Extract the (X, Y) coordinate from the center of the cell holding the provided text.  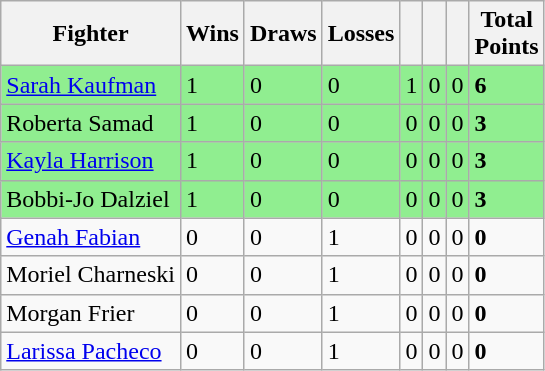
Losses (361, 34)
Kayla Harrison (91, 161)
Genah Fabian (91, 237)
Morgan Frier (91, 313)
Wins (212, 34)
Sarah Kaufman (91, 85)
6 (506, 85)
Larissa Pacheco (91, 351)
Roberta Samad (91, 123)
Draws (283, 34)
Total Points (506, 34)
Moriel Charneski (91, 275)
Bobbi-Jo Dalziel (91, 199)
Fighter (91, 34)
